Pinpoint the cell where the given text exists, returning its (X, Y) midpoint coordinate. 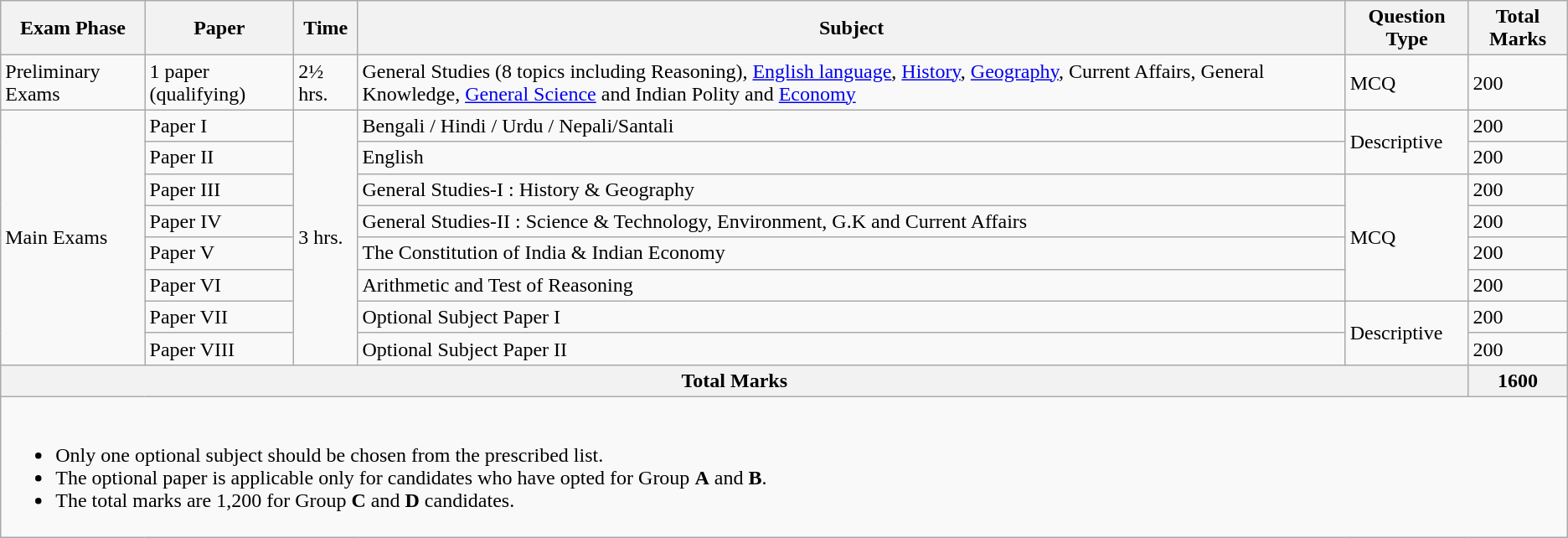
Bengali / Hindi / Urdu / Nepali/Santali (851, 126)
1600 (1518, 380)
Exam Phase (73, 28)
Preliminary Exams (73, 82)
Time (326, 28)
Optional Subject Paper II (851, 349)
Arithmetic and Test of Reasoning (851, 285)
The Constitution of India & Indian Economy (851, 253)
Main Exams (73, 237)
Paper V (219, 253)
General Studies-I : History & Geography (851, 189)
Paper III (219, 189)
2½ hrs. (326, 82)
Subject (851, 28)
Paper VIII (219, 349)
Paper (219, 28)
Paper VII (219, 317)
Paper VI (219, 285)
Question Type (1407, 28)
Paper II (219, 158)
1 paper (qualifying) (219, 82)
Paper I (219, 126)
Optional Subject Paper I (851, 317)
General Studies-II : Science & Technology, Environment, G.K and Current Affairs (851, 221)
English (851, 158)
3 hrs. (326, 237)
Paper IV (219, 221)
